For the text-containing cell, return its midpoint in (x, y) coordinate format. 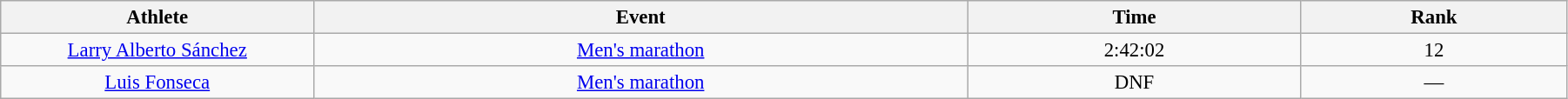
DNF (1135, 82)
Athlete (157, 17)
Luis Fonseca (157, 82)
12 (1434, 50)
Event (640, 17)
Rank (1434, 17)
— (1434, 82)
2:42:02 (1135, 50)
Larry Alberto Sánchez (157, 50)
Time (1135, 17)
